Identify which cell holds the provided text, then report its [x, y] central coordinate. 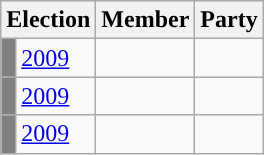
Party [229, 20]
Election [48, 20]
Member [146, 20]
